Return the [X, Y] coordinate for the center point of the cell that contains the specified text.  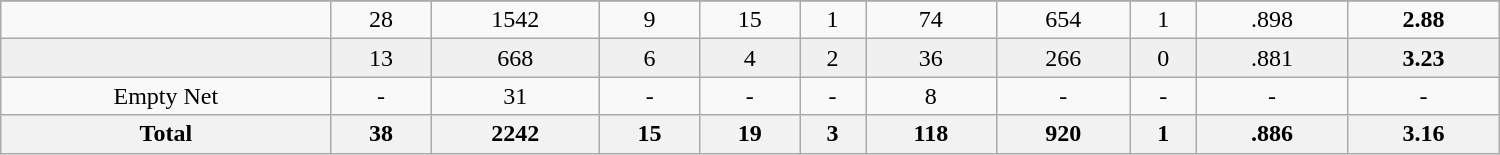
3.23 [1424, 58]
13 [381, 58]
19 [750, 134]
74 [932, 20]
266 [1063, 58]
654 [1063, 20]
4 [750, 58]
Total [166, 134]
6 [650, 58]
0 [1163, 58]
.898 [1272, 20]
Empty Net [166, 96]
3.16 [1424, 134]
920 [1063, 134]
38 [381, 134]
9 [650, 20]
.886 [1272, 134]
3 [833, 134]
118 [932, 134]
28 [381, 20]
2242 [516, 134]
2.88 [1424, 20]
.881 [1272, 58]
36 [932, 58]
2 [833, 58]
31 [516, 96]
1542 [516, 20]
8 [932, 96]
668 [516, 58]
